Output the (X, Y) coordinate of the center of the cell containing the given text.  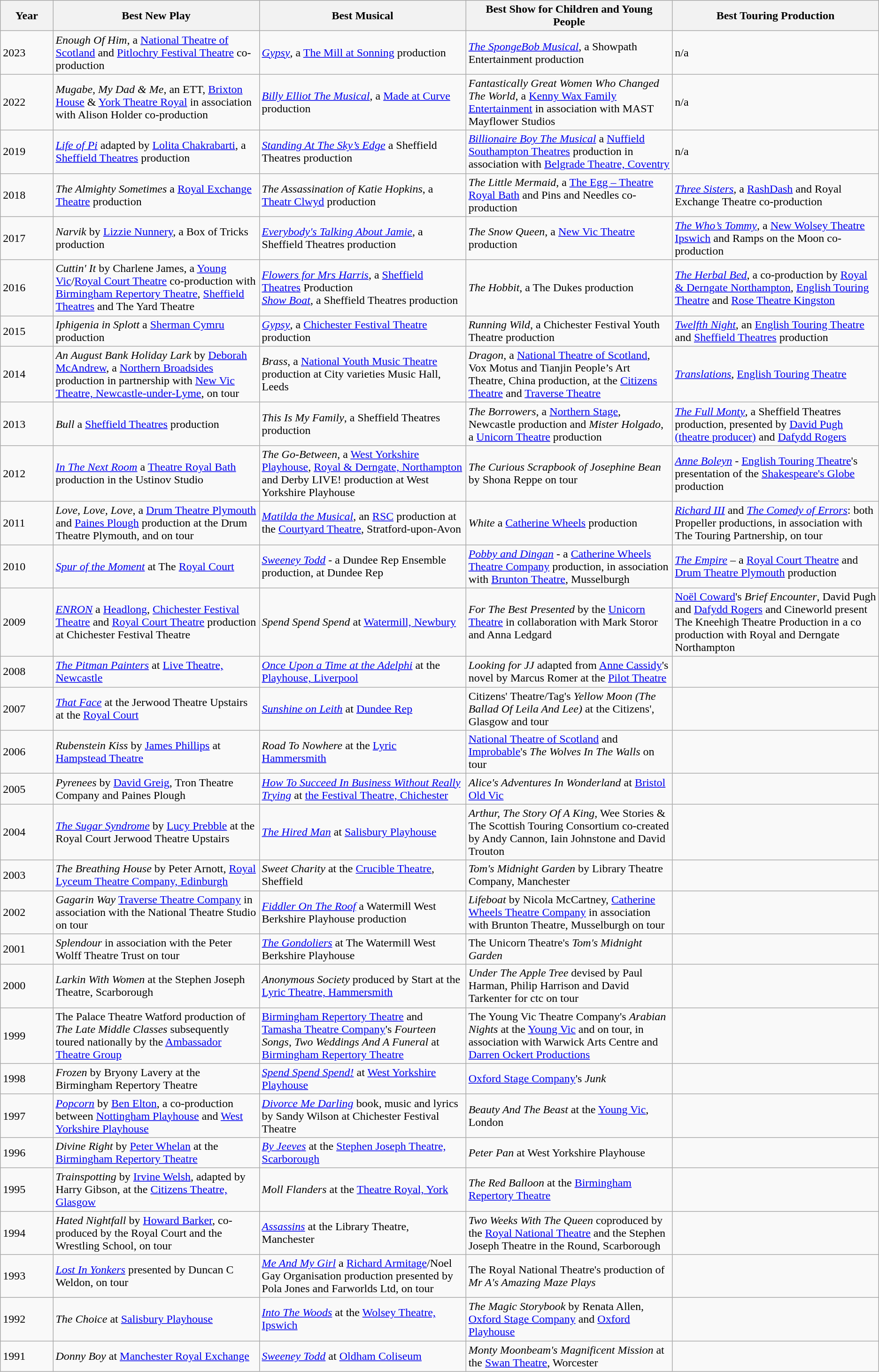
How To Succeed In Business Without Really Trying at the Festival Theatre, Chichester (362, 789)
2014 (27, 374)
Year (27, 16)
Into The Woods at the Wolsey Theatre, Ipswich (362, 1319)
Fiddler On The Roof a Watermill West Berkshire Playhouse production (362, 912)
The Magic Storybook by Renata Allen, Oxford Stage Company and Oxford Playhouse (569, 1319)
Larkin With Women at the Stephen Joseph Theatre, Scarborough (156, 986)
The Pitman Painters at Live Theatre, Newcastle (156, 672)
The Who’s Tommy, a New Wolsey Theatre Ipswich and Ramps on the Moon co-production (776, 238)
2019 (27, 152)
Best Show for Children and Young People (569, 16)
Oxford Stage Company's Junk (569, 1078)
Billionaire Boy The Musical a Nuffield Southampton Theatres production in association with Belgrade Theatre, Coventry (569, 152)
Gypsy, a Chichester Festival Theatre production (362, 331)
Everybody's Talking About Jamie, a Sheffield Theatres production (362, 238)
2011 (27, 523)
Gagarin Way Traverse Theatre Company in association with the National Theatre Studio on tour (156, 912)
Donny Boy at Manchester Royal Exchange (156, 1356)
Gypsy, a The Mill at Sonning production (362, 53)
An August Bank Holiday Lark by Deborah McAndrew, a Northern Broadsides production in partnership with New Vic Theatre, Newcastle-under-Lyme, on tour (156, 374)
The Choice at Salisbury Playhouse (156, 1319)
In The Next Room a Theatre Royal Bath production in the Ustinov Studio (156, 473)
The Red Balloon at the Birmingham Repertory Theatre (569, 1189)
Beauty And The Beast at the Young Vic, London (569, 1116)
Frozen by Bryony Lavery at the Birmingham Repertory Theatre (156, 1078)
The Little Mermaid, a The Egg – Theatre Royal Bath and Pins and Needles co-production (569, 195)
Best Musical (362, 16)
2007 (27, 709)
Two Weeks With The Queen coproduced by the Royal National Theatre and the Stephen Joseph Theatre in the Round, Scarborough (569, 1232)
ENRON a Headlong, Chichester Festival Theatre and Royal Court Theatre production at Chichester Festival Theatre (156, 622)
2010 (27, 566)
Spend Spend Spend! at West Yorkshire Playhouse (362, 1078)
The Empire – a Royal Court Theatre and Drum Theatre Plymouth production (776, 566)
Divorce Me Darling book, music and lyrics by Sandy Wilson at Chichester Festival Theatre (362, 1116)
The SpongeBob Musical, a Showpath Entertainment production (569, 53)
Fantastically Great Women Who Changed The World, a Kenny Wax Family Entertainment in association with MAST Mayflower Studios (569, 102)
That Face at the Jerwood Theatre Upstairs at the Royal Court (156, 709)
Pyrenees by David Greig, Tron Theatre Company and Paines Plough (156, 789)
Spur of the Moment at The Royal Court (156, 566)
Trainspotting by Irvine Welsh, adapted by Harry Gibson, at the Citizens Theatre, Glasgow (156, 1189)
Brass, a National Youth Music Theatre production at City varieties Music Hall, Leeds (362, 374)
Looking for JJ adapted from Anne Cassidy's novel by Marcus Romer at the Pilot Theatre (569, 672)
2006 (27, 752)
Life of Pi adapted by Lolita Chakrabarti, a Sheffield Theatres production (156, 152)
The Palace Theatre Watford production of The Late Middle Classes subsequently toured nationally by the Ambassador Theatre Group (156, 1035)
Flowers for Mrs Harris, a Sheffield Theatres ProductionShow Boat, a Sheffield Theatres production (362, 287)
Divine Right by Peter Whelan at the Birmingham Repertory Theatre (156, 1153)
Splendour in association with the Peter Wolff Theatre Trust on tour (156, 949)
1992 (27, 1319)
1991 (27, 1356)
2009 (27, 622)
Iphigenia in Splott a Sherman Cymru production (156, 331)
Richard III and The Comedy of Errors: both Propeller productions, in association with The Touring Partnership, on tour (776, 523)
1997 (27, 1116)
Love, Love, Love, a Drum Theatre Plymouth and Paines Plough production at the Drum Theatre Plymouth, and on tour (156, 523)
1998 (27, 1078)
The Curious Scrapbook of Josephine Bean by Shona Reppe on tour (569, 473)
2015 (27, 331)
The Full Monty, a Sheffield Theatres production, presented by David Pugh (theatre producer) and Dafydd Rogers (776, 424)
The Go-Between, a West Yorkshire Playhouse, Royal & Derngate, Northampton and Derby LIVE! production at West Yorkshire Playhouse (362, 473)
Mugabe, My Dad & Me, an ETT, Brixton House & York Theatre Royal in association with Alison Holder co-production (156, 102)
The Unicorn Theatre's Tom's Midnight Garden (569, 949)
Billy Elliot The Musical, a Made at Curve production (362, 102)
2013 (27, 424)
2018 (27, 195)
By Jeeves at the Stephen Joseph Theatre, Scarborough (362, 1153)
Popcorn by Ben Elton, a co-production between Nottingham Playhouse and West Yorkshire Playhouse (156, 1116)
The Young Vic Theatre Company's Arabian Nights at the Young Vic and on tour, in association with Warwick Arts Centre and Darren Ockert Productions (569, 1035)
Best New Play (156, 16)
2002 (27, 912)
For The Best Presented by the Unicorn Theatre in collaboration with Mark Storor and Anna Ledgard (569, 622)
Translations, English Touring Theatre (776, 374)
Under The Apple Tree devised by Paul Harman, Philip Harrison and David Tarkenter for ctc on tour (569, 986)
2001 (27, 949)
Lifeboat by Nicola McCartney, Catherine Wheels Theatre Company in association with Brunton Theatre, Musselburgh on tour (569, 912)
Hated Nightfall by Howard Barker, co-produced by the Royal Court and the Wrestling School, on tour (156, 1232)
2012 (27, 473)
Running Wild, a Chichester Festival Youth Theatre production (569, 331)
2004 (27, 832)
Peter Pan at West Yorkshire Playhouse (569, 1153)
The Assassination of Katie Hopkins, a Theatr Clwyd production (362, 195)
Spend Spend Spend at Watermill, Newbury (362, 622)
The Almighty Sometimes a Royal Exchange Theatre production (156, 195)
The Snow Queen, a New Vic Theatre production (569, 238)
Arthur, The Story Of A King, Wee Stories & The Scottish Touring Consortium co-created by Andy Cannon, Iain Johnstone and David Trouton (569, 832)
2016 (27, 287)
1994 (27, 1232)
Twelfth Night, an English Touring Theatre and Sheffield Theatres production (776, 331)
This Is My Family, a Sheffield Theatres production (362, 424)
Three Sisters, a RashDash and Royal Exchange Theatre co-production (776, 195)
1996 (27, 1153)
Standing At The Sky’s Edge a Sheffield Theatres production (362, 152)
Sunshine on Leith at Dundee Rep (362, 709)
2017 (27, 238)
Citizens' Theatre/Tag's Yellow Moon (The Ballad Of Leila And Lee) at the Citizens', Glasgow and tour (569, 709)
Best Touring Production (776, 16)
Bull a Sheffield Theatres production (156, 424)
Anne Boleyn - English Touring Theatre's presentation of the Shakespeare's Globe production (776, 473)
The Breathing House by Peter Arnott, Royal Lyceum Theatre Company, Edinburgh (156, 876)
Alice's Adventures In Wonderland at Bristol Old Vic (569, 789)
The Hired Man at Salisbury Playhouse (362, 832)
Enough Of Him, a National Theatre of Scotland and Pitlochry Festival Theatre co-production (156, 53)
Anonymous Society produced by Start at the Lyric Theatre, Hammersmith (362, 986)
The Borrowers, a Northern Stage, Newcastle production and Mister Holgado, a Unicorn Theatre production (569, 424)
National Theatre of Scotland and Improbable's The Wolves In The Walls on tour (569, 752)
1995 (27, 1189)
The Gondoliers at The Watermill West Berkshire Playhouse (362, 949)
The Herbal Bed, a co-production by Royal & Derngate Northampton, English Touring Theatre and Rose Theatre Kingston (776, 287)
Me And My Girl a Richard Armitage/Noel Gay Organisation production presented by Pola Jones and Farworlds Ltd, on tour (362, 1276)
2022 (27, 102)
1999 (27, 1035)
Tom's Midnight Garden by Library Theatre Company, Manchester (569, 876)
2003 (27, 876)
2023 (27, 53)
Dragon, a National Theatre of Scotland, Vox Motus and Tianjin People’s Art Theatre, China production, at the Citizens Theatre and Traverse Theatre (569, 374)
2005 (27, 789)
The Royal National Theatre's production of Mr A's Amazing Maze Plays (569, 1276)
White a Catherine Wheels production (569, 523)
Road To Nowhere at the Lyric Hammersmith (362, 752)
Narvik by Lizzie Nunnery, a Box of Tricks production (156, 238)
2008 (27, 672)
The Sugar Syndrome by Lucy Prebble at the Royal Court Jerwood Theatre Upstairs (156, 832)
2000 (27, 986)
Moll Flanders at the Theatre Royal, York (362, 1189)
Pobby and Dingan - a Catherine Wheels Theatre Company production, in association with Brunton Theatre, Musselburgh (569, 566)
Assassins at the Library Theatre, Manchester (362, 1232)
Lost In Yonkers presented by Duncan C Weldon, on tour (156, 1276)
Matilda the Musical, an RSC production at the Courtyard Theatre, Stratford-upon-Avon (362, 523)
Birmingham Repertory Theatre and Tamasha Theatre Company's Fourteen Songs, Two Weddings And A Funeral at Birmingham Repertory Theatre (362, 1035)
Sweeney Todd - a Dundee Rep Ensemble production, at Dundee Rep (362, 566)
Monty Moonbeam's Magnificent Mission at the Swan Theatre, Worcester (569, 1356)
The Hobbit, a The Dukes production (569, 287)
Sweeney Todd at Oldham Coliseum (362, 1356)
Rubenstein Kiss by James Phillips at Hampstead Theatre (156, 752)
Once Upon a Time at the Adelphi at the Playhouse, Liverpool (362, 672)
1993 (27, 1276)
Sweet Charity at the Crucible Theatre, Sheffield (362, 876)
